Scan for the cell matching the given text and deliver its (X, Y) coordinate at center. 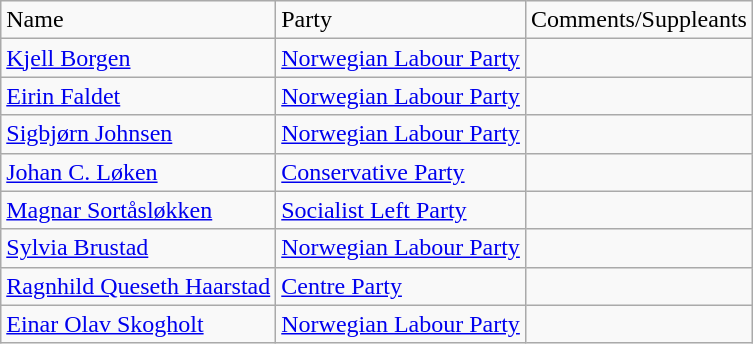
Conservative Party (401, 172)
Socialist Left Party (401, 210)
Centre Party (401, 286)
Ragnhild Queseth Haarstad (138, 286)
Party (401, 20)
Name (138, 20)
Magnar Sortåsløkken (138, 210)
Comments/Suppleants (638, 20)
Sylvia Brustad (138, 248)
Eirin Faldet (138, 96)
Kjell Borgen (138, 58)
Johan C. Løken (138, 172)
Sigbjørn Johnsen (138, 134)
Einar Olav Skogholt (138, 324)
